Find where the given text appears and provide that cell's center as (X, Y) coordinate. 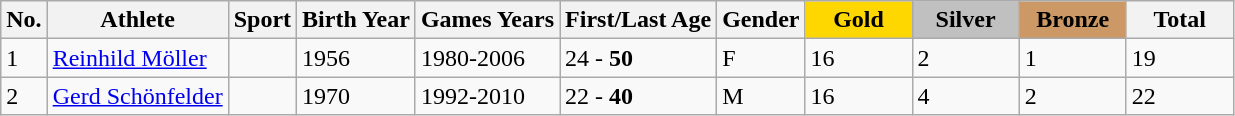
First/Last Age (638, 20)
1992-2010 (487, 96)
4 (966, 96)
Reinhild Möller (138, 58)
Total (1180, 20)
1970 (356, 96)
Birth Year (356, 20)
Bronze (1072, 20)
Silver (966, 20)
24 - 50 (638, 58)
19 (1180, 58)
Athlete (138, 20)
22 - 40 (638, 96)
No. (24, 20)
Games Years (487, 20)
Gender (761, 20)
Sport (262, 20)
1980-2006 (487, 58)
22 (1180, 96)
1956 (356, 58)
Gold (858, 20)
F (761, 58)
Gerd Schönfelder (138, 96)
M (761, 96)
